Extract the [x, y] coordinate from the center of the cell holding the provided text.  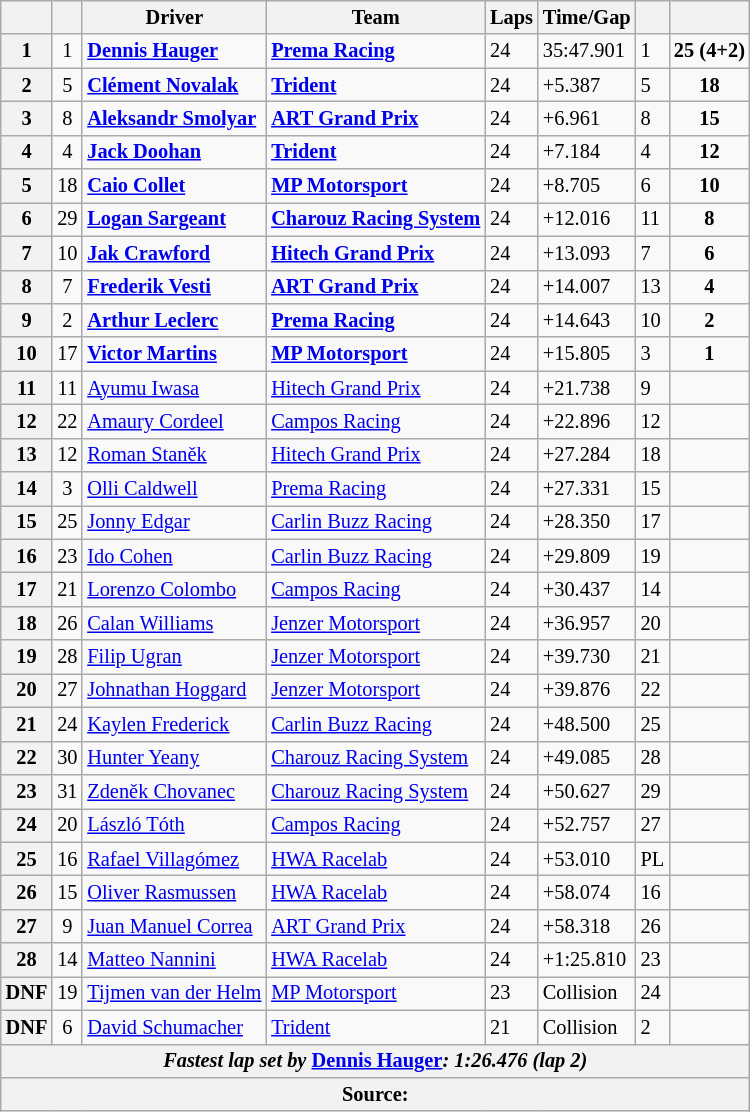
Fastest lap set by Dennis Hauger: 1:26.476 (lap 2) [376, 1061]
Time/Gap [587, 17]
Tijmen van der Helm [174, 993]
+14.643 [587, 320]
Victor Martins [174, 354]
+52.757 [587, 825]
Dennis Hauger [174, 51]
+58.318 [587, 926]
+27.284 [587, 455]
Oliver Rasmussen [174, 892]
Jak Crawford [174, 253]
Ido Cohen [174, 556]
+6.961 [587, 118]
Logan Sargeant [174, 219]
Olli Caldwell [174, 489]
Arthur Leclerc [174, 320]
Amaury Cordeel [174, 421]
+12.016 [587, 219]
Juan Manuel Correa [174, 926]
+14.007 [587, 287]
25 (4+2) [710, 51]
Laps [512, 17]
+27.331 [587, 489]
+13.093 [587, 253]
Team [376, 17]
+49.085 [587, 758]
Driver [174, 17]
Source: [376, 1094]
+30.437 [587, 589]
Zdeněk Chovanec [174, 791]
+53.010 [587, 859]
Roman Staněk [174, 455]
+48.500 [587, 724]
PL [652, 859]
Lorenzo Colombo [174, 589]
+39.730 [587, 657]
30 [67, 758]
31 [67, 791]
László Tóth [174, 825]
Johnathan Hoggard [174, 690]
Aleksandr Smolyar [174, 118]
Clément Novalak [174, 85]
Hunter Yeany [174, 758]
+58.074 [587, 892]
Filip Ugran [174, 657]
+15.805 [587, 354]
David Schumacher [174, 1027]
Kaylen Frederick [174, 724]
+28.350 [587, 522]
Matteo Nannini [174, 960]
Jack Doohan [174, 152]
Rafael Villagómez [174, 859]
+1:25.810 [587, 960]
Ayumu Iwasa [174, 388]
35:47.901 [587, 51]
+36.957 [587, 623]
Calan Williams [174, 623]
+29.809 [587, 556]
Caio Collet [174, 186]
+50.627 [587, 791]
Frederik Vesti [174, 287]
+21.738 [587, 388]
+8.705 [587, 186]
+22.896 [587, 421]
Jonny Edgar [174, 522]
+39.876 [587, 690]
+5.387 [587, 85]
+7.184 [587, 152]
